Output the [X, Y] coordinate of the center of the cell containing the given text.  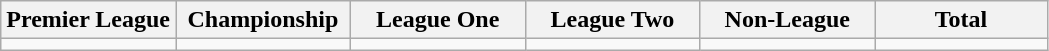
Total [962, 20]
League Two [612, 20]
Non-League [788, 20]
Championship [264, 20]
Premier League [88, 20]
League One [438, 20]
